For the text-containing cell, return its midpoint in (x, y) coordinate format. 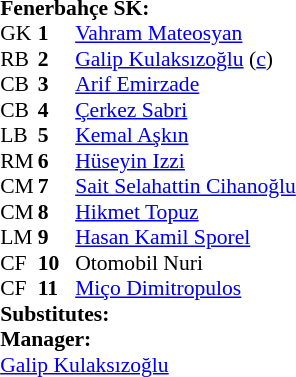
11 (57, 289)
RB (19, 59)
LB (19, 135)
LM (19, 237)
1 (57, 33)
Hüseyin Izzi (186, 161)
GK (19, 33)
Miço Dimitropulos (186, 289)
6 (57, 161)
7 (57, 187)
4 (57, 110)
Çerkez Sabri (186, 110)
Vahram Mateosyan (186, 33)
9 (57, 237)
Manager: (148, 339)
Kemal Aşkın (186, 135)
5 (57, 135)
10 (57, 263)
RM (19, 161)
Sait Selahattin Cihanoğlu (186, 187)
2 (57, 59)
3 (57, 85)
8 (57, 212)
Hasan Kamil Sporel (186, 237)
Arif Emirzade (186, 85)
Galip Kulaksızoğlu (c) (186, 59)
Hikmet Topuz (186, 212)
Otomobil Nuri (186, 263)
Substitutes: (148, 314)
